Extract the (X, Y) coordinate from the center of the cell holding the provided text.  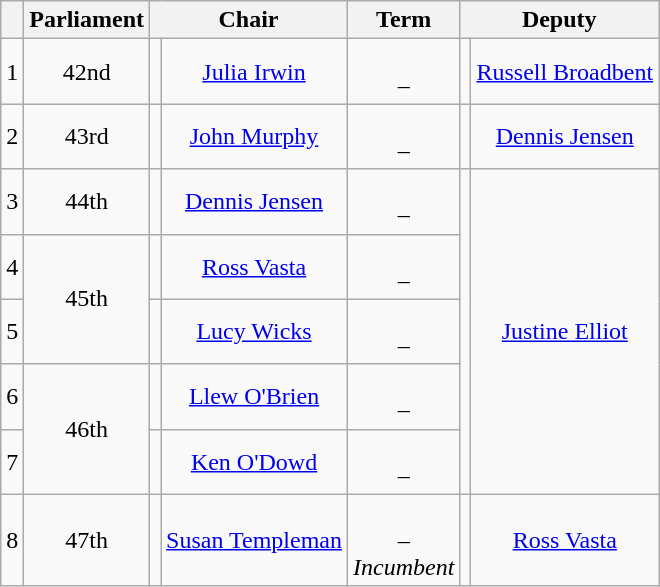
John Murphy (254, 136)
Parliament (87, 20)
Term (403, 20)
Lucy Wicks (254, 332)
Deputy (560, 20)
6 (12, 396)
Llew O'Brien (254, 396)
–Incumbent (403, 540)
47th (87, 540)
4 (12, 266)
1 (12, 72)
5 (12, 332)
43rd (87, 136)
7 (12, 462)
Russell Broadbent (565, 72)
Justine Elliot (565, 332)
2 (12, 136)
46th (87, 429)
45th (87, 299)
42nd (87, 72)
Ken O'Dowd (254, 462)
Susan Templeman (254, 540)
Julia Irwin (254, 72)
3 (12, 202)
44th (87, 202)
Chair (249, 20)
8 (12, 540)
